Detect which cell encompasses the target text, then output its [X, Y] center coordinate. 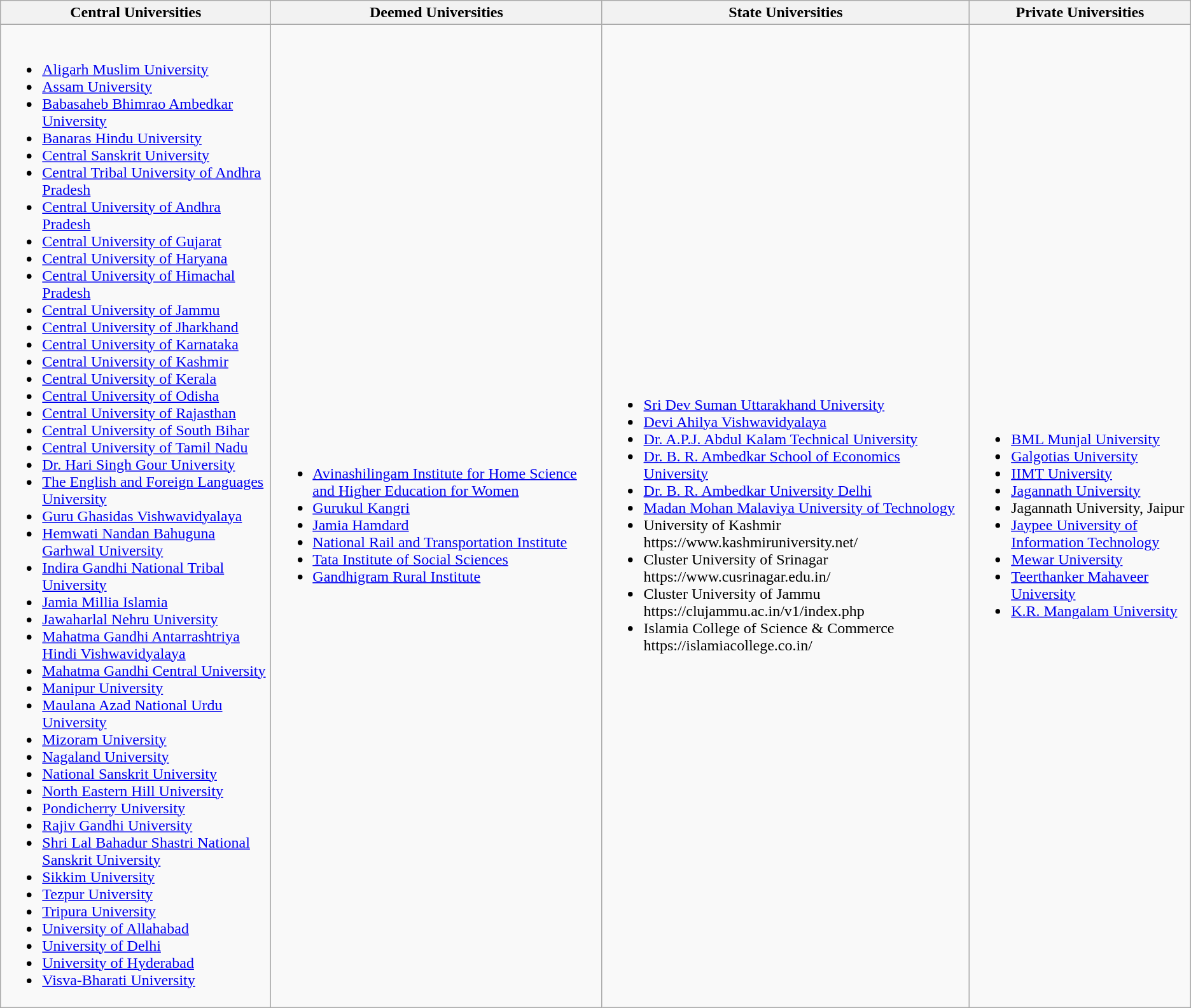
Private Universities [1080, 13]
Deemed Universities [436, 13]
Central Universities [136, 13]
State Universities [786, 13]
